Capture the cell that displays the provided text and extract its (X, Y) central coordinate. 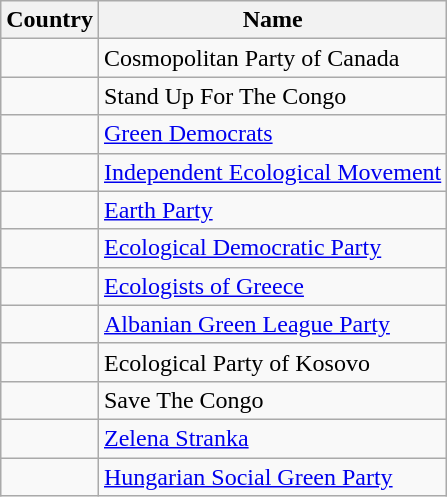
Save The Congo (272, 400)
Independent Ecological Movement (272, 172)
Ecological Democratic Party (272, 248)
Stand Up For The Congo (272, 96)
Cosmopolitan Party of Canada (272, 58)
Name (272, 20)
Country (50, 20)
Ecological Party of Kosovo (272, 362)
Albanian Green League Party (272, 324)
Zelena Stranka (272, 438)
Earth Party (272, 210)
Hungarian Social Green Party (272, 477)
Ecologists of Greece (272, 286)
Green Democrats (272, 134)
